From the cell containing the given text, extract its center point as (X, Y) coordinate. 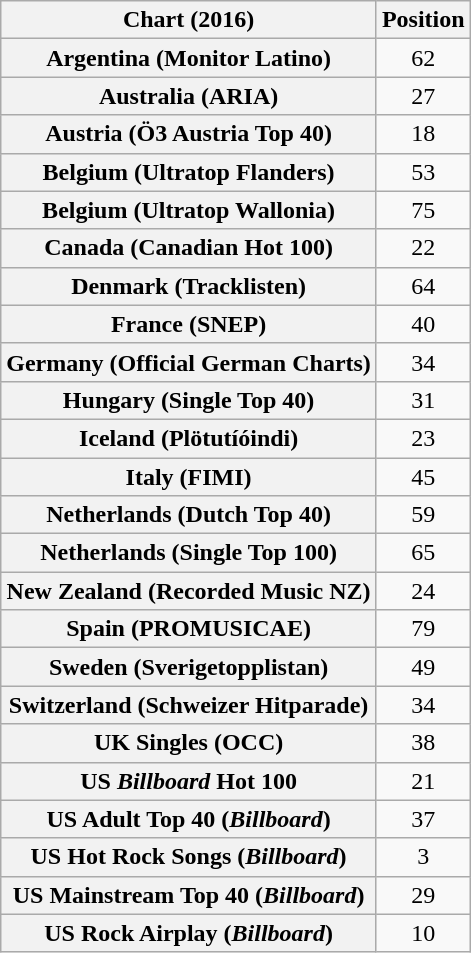
22 (423, 248)
24 (423, 591)
Iceland (Plötutíóindi) (189, 438)
75 (423, 210)
64 (423, 286)
France (SNEP) (189, 324)
59 (423, 515)
49 (423, 667)
21 (423, 781)
62 (423, 58)
79 (423, 629)
37 (423, 819)
Austria (Ö3 Austria Top 40) (189, 134)
Switzerland (Schweizer Hitparade) (189, 705)
Argentina (Monitor Latino) (189, 58)
Chart (2016) (189, 20)
Italy (FIMI) (189, 477)
Hungary (Single Top 40) (189, 400)
US Rock Airplay (Billboard) (189, 933)
US Mainstream Top 40 (Billboard) (189, 895)
27 (423, 96)
Belgium (Ultratop Flanders) (189, 172)
UK Singles (OCC) (189, 743)
Netherlands (Single Top 100) (189, 553)
Sweden (Sverigetopplistan) (189, 667)
23 (423, 438)
38 (423, 743)
Netherlands (Dutch Top 40) (189, 515)
Belgium (Ultratop Wallonia) (189, 210)
Australia (ARIA) (189, 96)
65 (423, 553)
New Zealand (Recorded Music NZ) (189, 591)
Spain (PROMUSICAE) (189, 629)
US Billboard Hot 100 (189, 781)
US Adult Top 40 (Billboard) (189, 819)
29 (423, 895)
45 (423, 477)
3 (423, 857)
18 (423, 134)
40 (423, 324)
10 (423, 933)
Canada (Canadian Hot 100) (189, 248)
Position (423, 20)
Denmark (Tracklisten) (189, 286)
31 (423, 400)
53 (423, 172)
US Hot Rock Songs (Billboard) (189, 857)
Germany (Official German Charts) (189, 362)
